Locate the cell with the specified text and output its (X, Y) center coordinate. 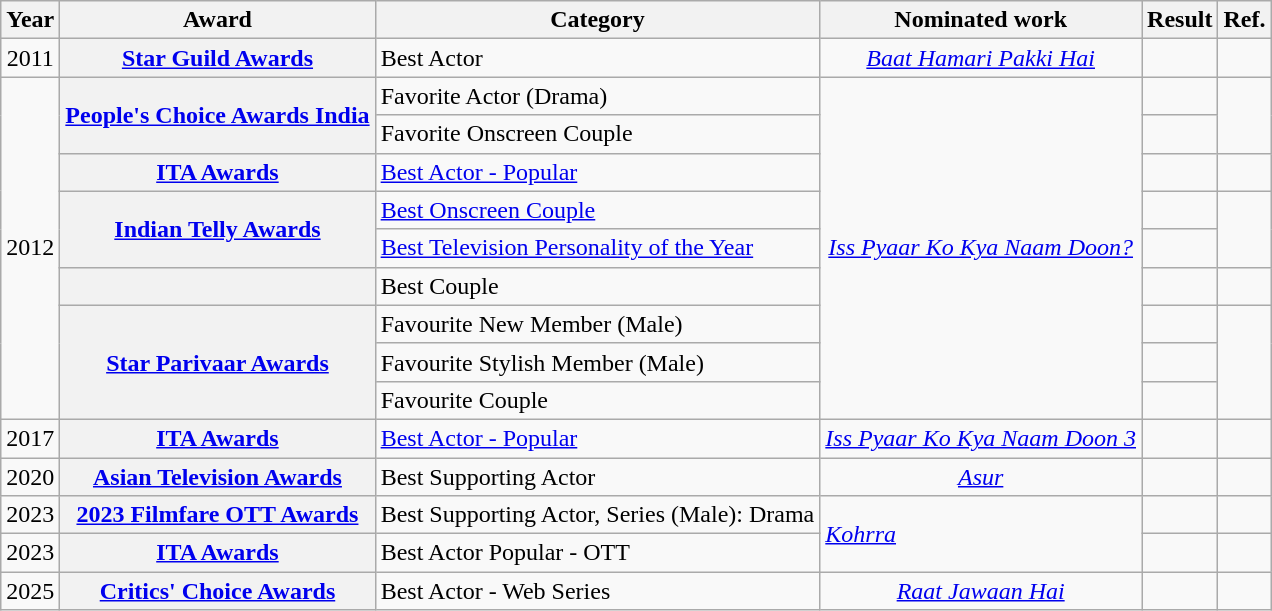
Best Actor (598, 58)
Ref. (1244, 20)
Raat Jawaan Hai (981, 591)
Favourite Stylish Member (Male) (598, 362)
Iss Pyaar Ko Kya Naam Doon 3 (981, 438)
Asur (981, 477)
Favourite New Member (Male) (598, 324)
Best Actor - Web Series (598, 591)
Favourite Couple (598, 400)
Best Supporting Actor, Series (Male): Drama (598, 515)
2017 (30, 438)
2023 Filmfare OTT Awards (218, 515)
Asian Television Awards (218, 477)
Best Supporting Actor (598, 477)
People's Choice Awards India (218, 115)
Star Guild Awards (218, 58)
Kohrra (981, 534)
2011 (30, 58)
Indian Telly Awards (218, 229)
Award (218, 20)
2025 (30, 591)
Star Parivaar Awards (218, 362)
Result (1180, 20)
Year (30, 20)
Best Actor Popular - OTT (598, 553)
Baat Hamari Pakki Hai (981, 58)
2020 (30, 477)
Category (598, 20)
Best Couple (598, 286)
Favorite Onscreen Couple (598, 134)
Iss Pyaar Ko Kya Naam Doon? (981, 248)
Critics' Choice Awards (218, 591)
2012 (30, 248)
Best Onscreen Couple (598, 210)
Favorite Actor (Drama) (598, 96)
Nominated work (981, 20)
Best Television Personality of the Year (598, 248)
